Provide the [X, Y] coordinate of the cell's center where the given text is located.  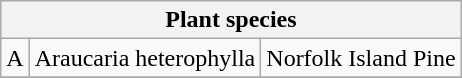
Araucaria heterophylla [145, 58]
A [15, 58]
Plant species [231, 20]
Norfolk Island Pine [361, 58]
